Extract the (X, Y) coordinate from the center of the cell holding the provided text.  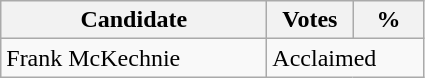
% (388, 20)
Frank McKechnie (134, 58)
Candidate (134, 20)
Acclaimed (346, 58)
Votes (310, 20)
